Determine the [X, Y] coordinate at the center of the cell enclosing the given text.  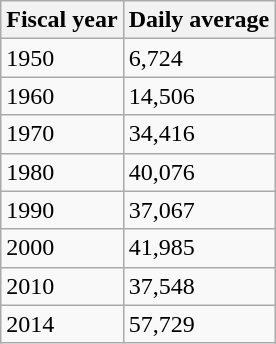
37,548 [199, 286]
1990 [62, 210]
14,506 [199, 96]
57,729 [199, 324]
1960 [62, 96]
34,416 [199, 134]
40,076 [199, 172]
2014 [62, 324]
2000 [62, 248]
41,985 [199, 248]
2010 [62, 286]
37,067 [199, 210]
1980 [62, 172]
1970 [62, 134]
1950 [62, 58]
Fiscal year [62, 20]
Daily average [199, 20]
6,724 [199, 58]
